Return (x, y) of the center of cell containing provided text 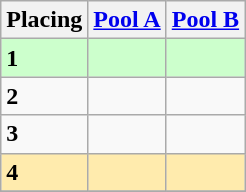
4 (44, 172)
3 (44, 134)
Placing (44, 20)
2 (44, 96)
Pool B (205, 20)
1 (44, 58)
Pool A (127, 20)
